Return (X, Y) of the center of cell containing provided text 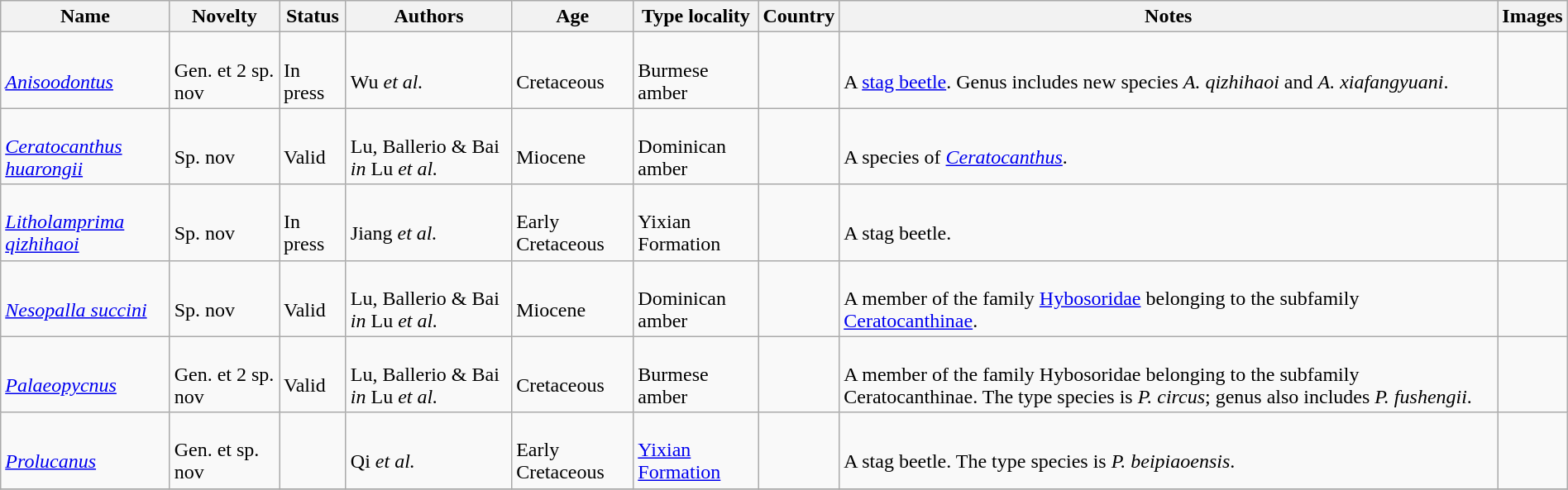
A stag beetle. The type species is P. beipiaoensis. (1169, 450)
Gen. et sp. nov (224, 450)
Novelty (224, 17)
A stag beetle. Genus includes new species A. qizhihaoi and A. xiafangyuani. (1169, 70)
Age (572, 17)
Name (85, 17)
Anisoodontus (85, 70)
Authors (428, 17)
A member of the family Hybosoridae belonging to the subfamily Ceratocanthinae. The type species is P. circus; genus also includes P. fushengii. (1169, 374)
A stag beetle. (1169, 222)
Wu et al. (428, 70)
Images (1532, 17)
Type locality (696, 17)
Notes (1169, 17)
Litholamprima qizhihaoi (85, 222)
A species of Ceratocanthus. (1169, 146)
Status (313, 17)
Qi et al. (428, 450)
Prolucanus (85, 450)
Nesopalla succini (85, 298)
Jiang et al. (428, 222)
Ceratocanthus huarongii (85, 146)
Country (799, 17)
A member of the family Hybosoridae belonging to the subfamily Ceratocanthinae. (1169, 298)
Palaeopycnus (85, 374)
